Capture the cell that displays the provided text and extract its [X, Y] central coordinate. 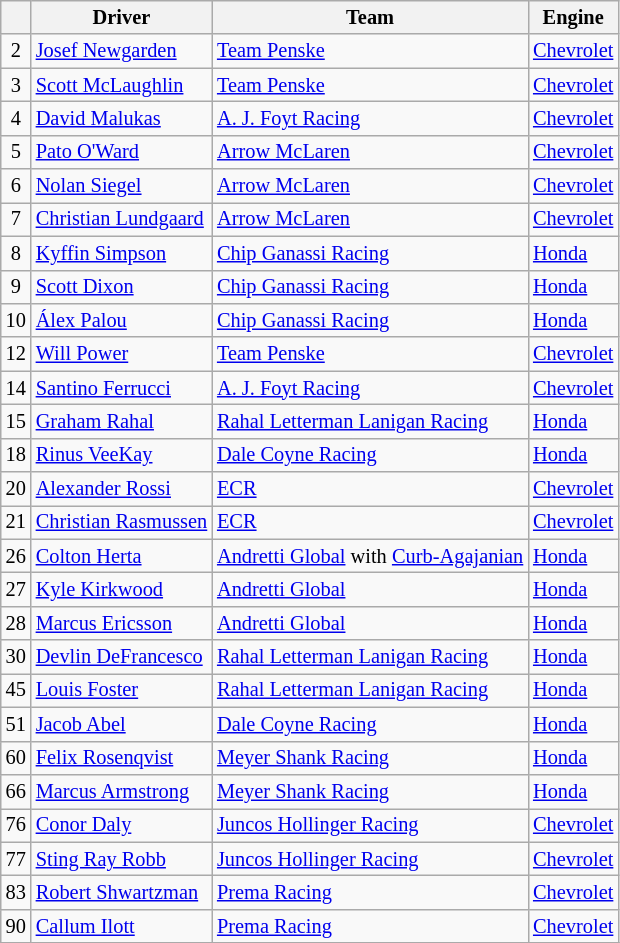
28 [16, 623]
45 [16, 690]
Rinus VeeKay [122, 455]
Robert Shwartzman [122, 892]
Scott Dixon [122, 287]
76 [16, 825]
83 [16, 892]
30 [16, 657]
20 [16, 489]
Marcus Armstrong [122, 791]
6 [16, 186]
Alexander Rossi [122, 489]
9 [16, 287]
Sting Ray Robb [122, 859]
90 [16, 926]
Team [370, 17]
Josef Newgarden [122, 51]
51 [16, 724]
Andretti Global with Curb-Agajanian [370, 556]
Christian Rasmussen [122, 522]
60 [16, 758]
Devlin DeFrancesco [122, 657]
Álex Palou [122, 320]
Will Power [122, 354]
4 [16, 118]
8 [16, 253]
18 [16, 455]
5 [16, 152]
10 [16, 320]
Kyffin Simpson [122, 253]
Scott McLaughlin [122, 85]
David Malukas [122, 118]
77 [16, 859]
Christian Lundgaard [122, 219]
Driver [122, 17]
Kyle Kirkwood [122, 589]
2 [16, 51]
Jacob Abel [122, 724]
Pato O'Ward [122, 152]
Engine [573, 17]
12 [16, 354]
Callum Ilott [122, 926]
Santino Ferrucci [122, 388]
Nolan Siegel [122, 186]
21 [16, 522]
26 [16, 556]
3 [16, 85]
Felix Rosenqvist [122, 758]
7 [16, 219]
15 [16, 421]
66 [16, 791]
14 [16, 388]
Louis Foster [122, 690]
Conor Daly [122, 825]
27 [16, 589]
Colton Herta [122, 556]
Graham Rahal [122, 421]
Marcus Ericsson [122, 623]
